From the cell containing the given text, extract its center point as [x, y] coordinate. 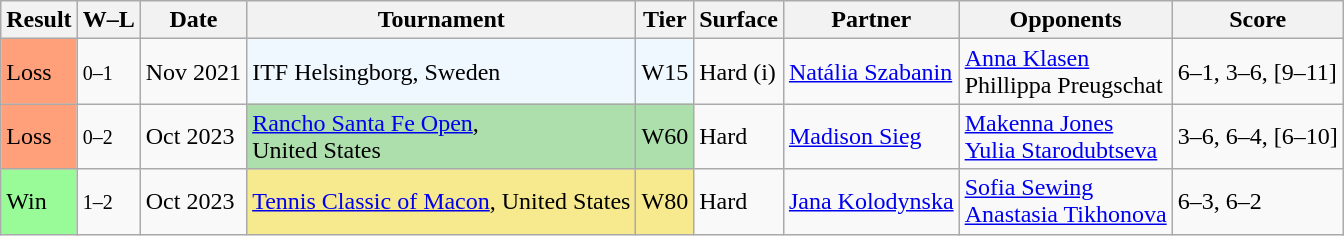
0–1 [108, 72]
Rancho Santa Fe Open, United States [442, 136]
Opponents [1066, 20]
Result [39, 20]
ITF Helsingborg, Sweden [442, 72]
Natália Szabanin [871, 72]
Tennis Classic of Macon, United States [442, 202]
W–L [108, 20]
Partner [871, 20]
0–2 [108, 136]
6–1, 3–6, [9–11] [1258, 72]
W80 [665, 202]
W15 [665, 72]
Madison Sieg [871, 136]
W60 [665, 136]
Hard (i) [739, 72]
Surface [739, 20]
Score [1258, 20]
Makenna Jones Yulia Starodubtseva [1066, 136]
Win [39, 202]
Anna Klasen Phillippa Preugschat [1066, 72]
6–3, 6–2 [1258, 202]
1–2 [108, 202]
Tournament [442, 20]
3–6, 6–4, [6–10] [1258, 136]
Tier [665, 20]
Nov 2021 [193, 72]
Sofia Sewing Anastasia Tikhonova [1066, 202]
Date [193, 20]
Jana Kolodynska [871, 202]
